For the text-containing cell, return its midpoint in [X, Y] coordinate format. 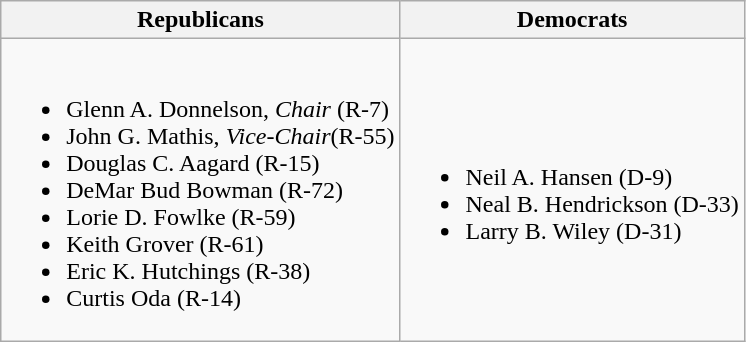
Democrats [572, 20]
Republicans [200, 20]
Neil A. Hansen (D-9)Neal B. Hendrickson (D-33)Larry B. Wiley (D-31) [572, 190]
